For the text-containing cell, return its midpoint in (X, Y) coordinate format. 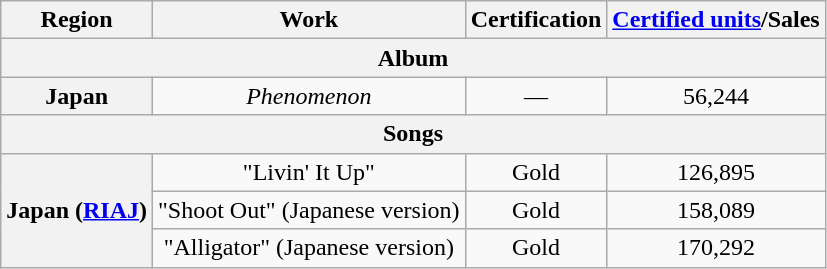
— (536, 96)
Certification (536, 20)
126,895 (716, 172)
Japan (77, 96)
Album (413, 58)
56,244 (716, 96)
Region (77, 20)
"Shoot Out" (Japanese version) (310, 210)
Japan (RIAJ) (77, 210)
Work (310, 20)
170,292 (716, 248)
"Alligator" (Japanese version) (310, 248)
158,089 (716, 210)
Songs (413, 134)
Phenomenon (310, 96)
Certified units/Sales (716, 20)
"Livin' It Up" (310, 172)
